Detect which cell encompasses the target text, then output its [X, Y] center coordinate. 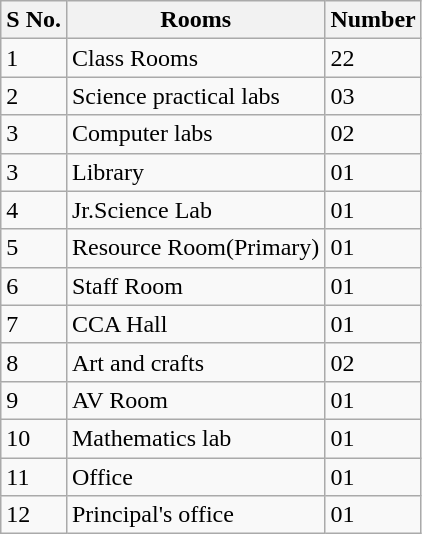
Science practical labs [195, 96]
Number [373, 20]
Computer labs [195, 134]
Jr.Science Lab [195, 210]
Office [195, 477]
7 [34, 324]
22 [373, 58]
03 [373, 96]
5 [34, 248]
6 [34, 286]
Mathematics lab [195, 438]
12 [34, 515]
S No. [34, 20]
4 [34, 210]
Resource Room(Primary) [195, 248]
2 [34, 96]
CCA Hall [195, 324]
Staff Room [195, 286]
9 [34, 400]
8 [34, 362]
Class Rooms [195, 58]
Library [195, 172]
Rooms [195, 20]
1 [34, 58]
10 [34, 438]
Art and crafts [195, 362]
AV Room [195, 400]
Principal's office [195, 515]
11 [34, 477]
